Locate the cell with the specified text and output its (x, y) center coordinate. 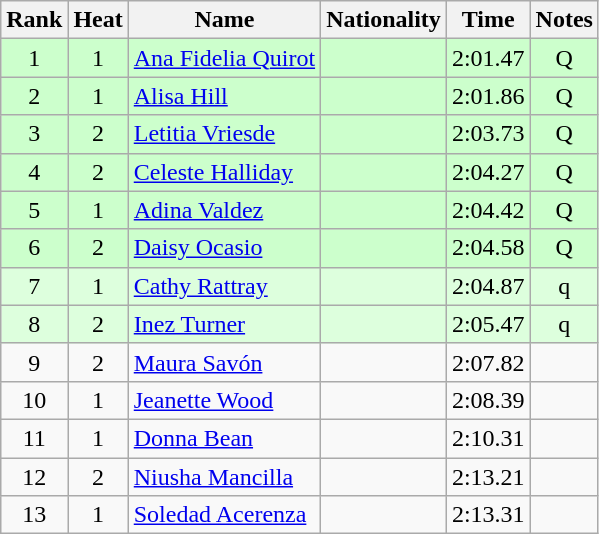
Inez Turner (224, 324)
Donna Bean (224, 438)
Alisa Hill (224, 96)
Niusha Mancilla (224, 477)
2:04.58 (488, 248)
Notes (564, 20)
6 (34, 248)
2:01.47 (488, 58)
2:05.47 (488, 324)
2:04.42 (488, 210)
2:07.82 (488, 362)
5 (34, 210)
Celeste Halliday (224, 172)
Nationality (384, 20)
Rank (34, 20)
Ana Fidelia Quirot (224, 58)
Jeanette Wood (224, 400)
2:13.21 (488, 477)
2:10.31 (488, 438)
2:01.86 (488, 96)
8 (34, 324)
4 (34, 172)
Maura Savón (224, 362)
Adina Valdez (224, 210)
9 (34, 362)
3 (34, 134)
13 (34, 515)
11 (34, 438)
2:13.31 (488, 515)
2:04.87 (488, 286)
Heat (98, 20)
2:03.73 (488, 134)
10 (34, 400)
Daisy Ocasio (224, 248)
Name (224, 20)
12 (34, 477)
2:08.39 (488, 400)
Time (488, 20)
2:04.27 (488, 172)
Soledad Acerenza (224, 515)
7 (34, 286)
Letitia Vriesde (224, 134)
Cathy Rattray (224, 286)
